From the cell containing the given text, extract its center point as (x, y) coordinate. 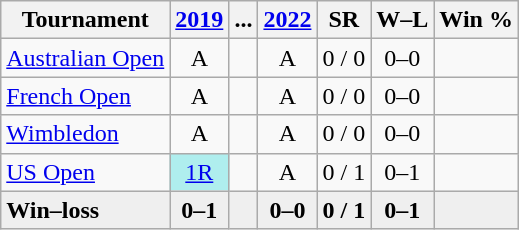
... (244, 20)
Win % (476, 20)
Wimbledon (86, 134)
SR (344, 20)
1R (200, 172)
Australian Open (86, 58)
Tournament (86, 20)
W–L (402, 20)
French Open (86, 96)
Win–loss (86, 210)
2019 (200, 20)
US Open (86, 172)
2022 (288, 20)
